Identify which cell holds the provided text, then report its (X, Y) central coordinate. 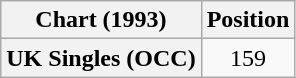
UK Singles (OCC) (101, 58)
159 (248, 58)
Position (248, 20)
Chart (1993) (101, 20)
